Locate the cell with the specified text and output its (X, Y) center coordinate. 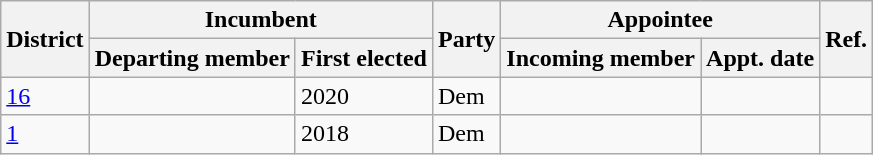
Departing member (192, 58)
Party (466, 39)
1 (45, 134)
Appointee (660, 20)
Ref. (846, 39)
Incumbent (260, 20)
District (45, 39)
2018 (364, 134)
2020 (364, 96)
16 (45, 96)
Appt. date (760, 58)
First elected (364, 58)
Incoming member (601, 58)
